Provide the [X, Y] coordinate of the cell's center where the given text is located.  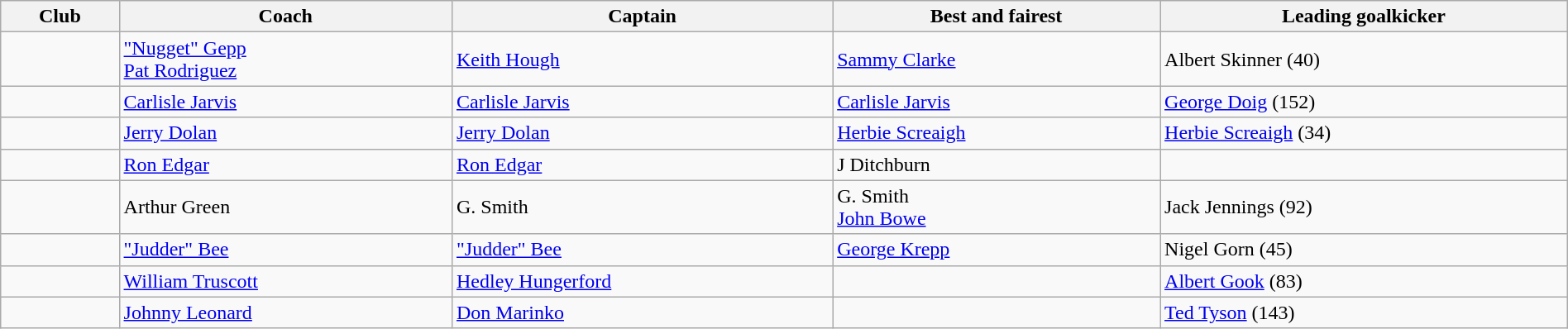
J Ditchburn [997, 164]
Herbie Screaigh [997, 133]
G. Smith [642, 207]
Ted Tyson (143) [1365, 312]
George Krepp [997, 250]
Albert Gook (83) [1365, 281]
Albert Skinner (40) [1365, 60]
George Doig (152) [1365, 102]
Captain [642, 17]
Coach [285, 17]
Sammy Clarke [997, 60]
"Nugget" GeppPat Rodriguez [285, 60]
Don Marinko [642, 312]
Herbie Screaigh (34) [1365, 133]
Arthur Green [285, 207]
Jack Jennings (92) [1365, 207]
Johnny Leonard [285, 312]
Best and fairest [997, 17]
G. SmithJohn Bowe [997, 207]
Leading goalkicker [1365, 17]
Hedley Hungerford [642, 281]
Club [60, 17]
William Truscott [285, 281]
Keith Hough [642, 60]
Nigel Gorn (45) [1365, 250]
